Return (X, Y) of the center of cell containing provided text 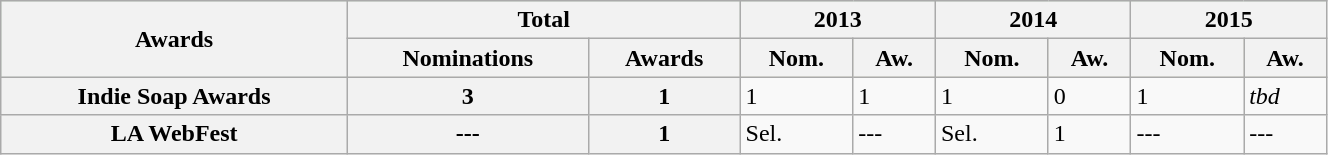
tbd (1286, 96)
Indie Soap Awards (174, 96)
LA WebFest (174, 134)
0 (1090, 96)
Nominations (468, 58)
2015 (1229, 20)
3 (468, 96)
Total (544, 20)
2013 (838, 20)
2014 (1032, 20)
